For the text-containing cell, return its midpoint in [X, Y] coordinate format. 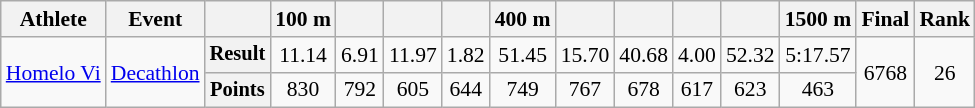
52.32 [750, 55]
1500 m [818, 19]
830 [303, 90]
678 [644, 90]
100 m [303, 19]
617 [697, 90]
26 [944, 72]
Points [238, 90]
6768 [885, 72]
Final [885, 19]
Decathlon [156, 72]
767 [586, 90]
15.70 [586, 55]
792 [360, 90]
5:17.57 [818, 55]
644 [466, 90]
51.45 [523, 55]
Homelo Vi [54, 72]
623 [750, 90]
1.82 [466, 55]
463 [818, 90]
Athlete [54, 19]
Event [156, 19]
749 [523, 90]
605 [413, 90]
400 m [523, 19]
Rank [944, 19]
Result [238, 55]
6.91 [360, 55]
40.68 [644, 55]
11.97 [413, 55]
4.00 [697, 55]
11.14 [303, 55]
